Search for the cell housing the specified text and yield its (x, y) center coordinate. 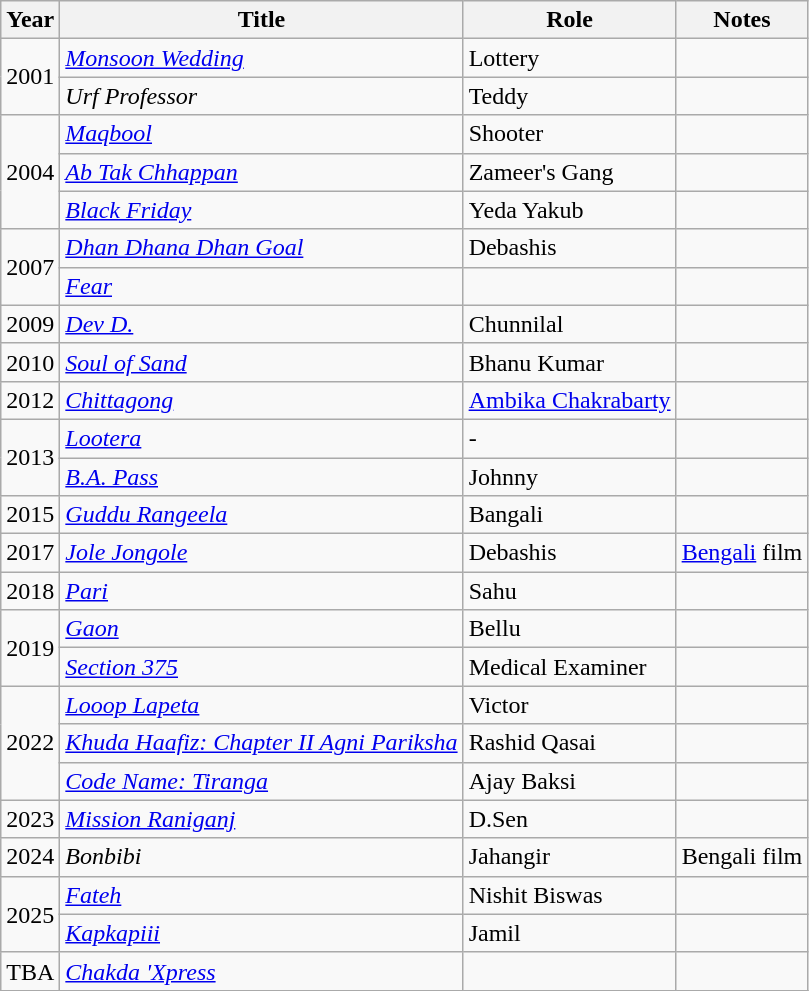
Victor (570, 705)
Chunnilal (570, 324)
Lottery (570, 58)
2017 (30, 553)
2015 (30, 515)
2010 (30, 362)
Monsoon Wedding (262, 58)
Dhan Dhana Dhan Goal (262, 248)
Rashid Qasai (570, 743)
2019 (30, 648)
Ambika Chakrabarty (570, 400)
Jahangir (570, 857)
Looop Lapeta (262, 705)
Bangali (570, 515)
Code Name: Tiranga (262, 781)
Dev D. (262, 324)
Zameer's Gang (570, 172)
Khuda Haafiz: Chapter II Agni Pariksha (262, 743)
Kapkapiii (262, 933)
2025 (30, 914)
Year (30, 20)
2023 (30, 819)
TBA (30, 971)
Bellu (570, 629)
Ab Tak Chhappan (262, 172)
2024 (30, 857)
Guddu Rangeela (262, 515)
Section 375 (262, 667)
2013 (30, 457)
D.Sen (570, 819)
Gaon (262, 629)
Soul of Sand (262, 362)
Yeda Yakub (570, 210)
2018 (30, 591)
Title (262, 20)
2022 (30, 743)
- (570, 438)
Black Friday (262, 210)
2004 (30, 172)
Chakda 'Xpress (262, 971)
Teddy (570, 96)
Lootera (262, 438)
Nishit Biswas (570, 895)
Fateh (262, 895)
Role (570, 20)
2007 (30, 267)
Urf Professor (262, 96)
Notes (742, 20)
Jole Jongole (262, 553)
Shooter (570, 134)
Maqbool (262, 134)
Medical Examiner (570, 667)
B.A. Pass (262, 477)
Jamil (570, 933)
Bhanu Kumar (570, 362)
Chittagong (262, 400)
Ajay Baksi (570, 781)
2012 (30, 400)
Pari (262, 591)
2001 (30, 77)
Sahu (570, 591)
Fear (262, 286)
Johnny (570, 477)
Mission Raniganj (262, 819)
Bonbibi (262, 857)
2009 (30, 324)
